Capture the cell that displays the provided text and extract its (x, y) central coordinate. 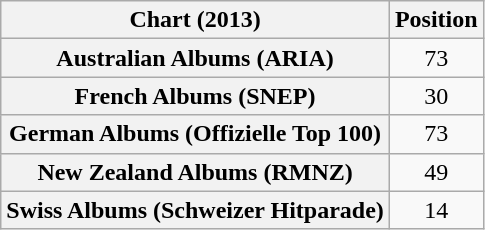
14 (436, 210)
Position (436, 20)
German Albums (Offizielle Top 100) (196, 134)
Swiss Albums (Schweizer Hitparade) (196, 210)
French Albums (SNEP) (196, 96)
Australian Albums (ARIA) (196, 58)
49 (436, 172)
Chart (2013) (196, 20)
New Zealand Albums (RMNZ) (196, 172)
30 (436, 96)
